From the cell containing the given text, extract its center point as [X, Y] coordinate. 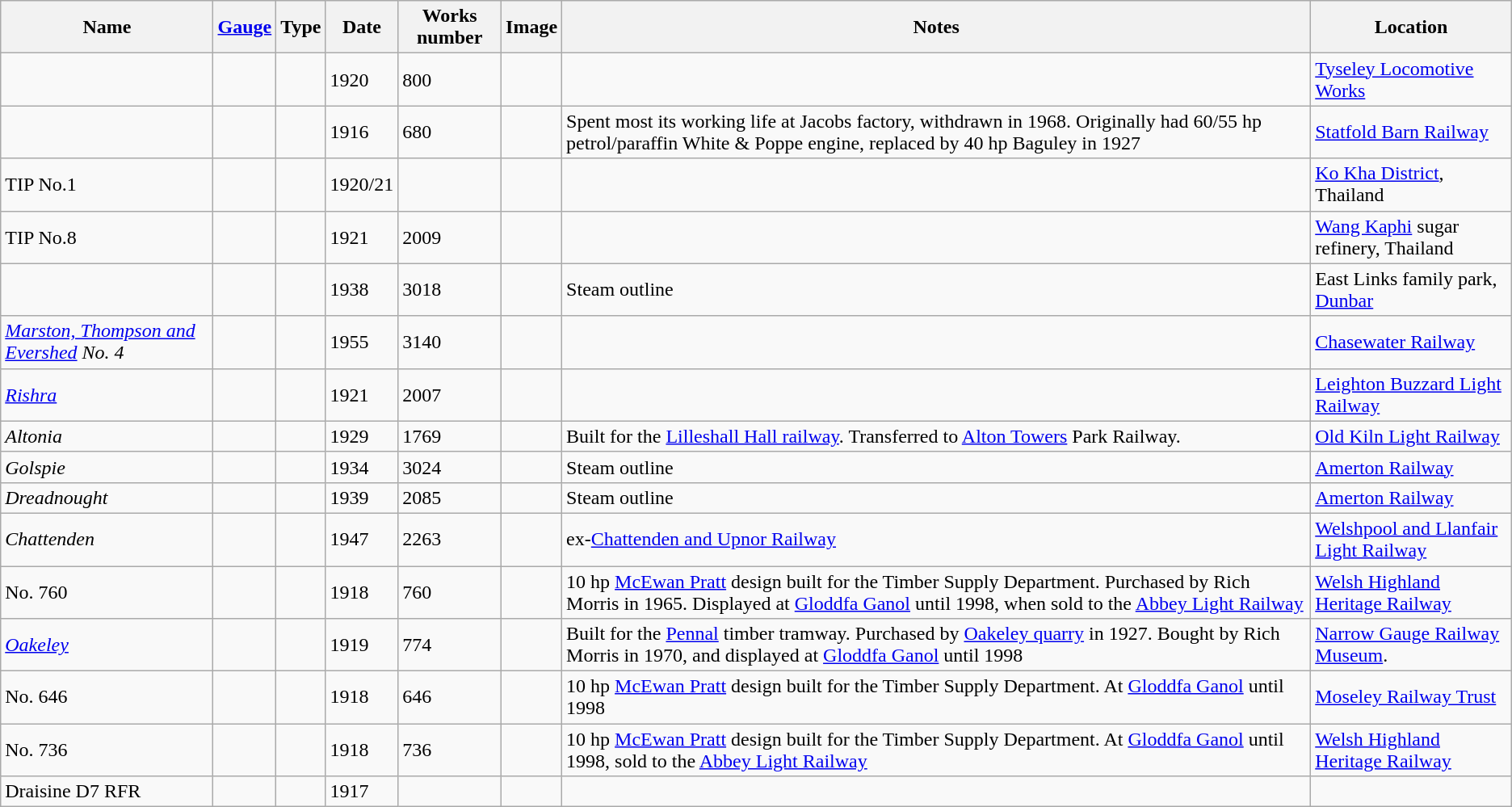
3018 [450, 289]
1929 [362, 436]
680 [450, 132]
Dreadnought [107, 498]
Chasewater Railway [1412, 343]
1916 [362, 132]
736 [450, 750]
646 [450, 698]
Rishra [107, 394]
No. 646 [107, 698]
2085 [450, 498]
Statfold Barn Railway [1412, 132]
2007 [450, 394]
10 hp McEwan Pratt design built for the Timber Supply Department. At Gloddfa Ganol until 1998, sold to the Abbey Light Railway [937, 750]
Image [531, 27]
Name [107, 27]
3140 [450, 343]
No. 736 [107, 750]
Welshpool and Llanfair Light Railway [1412, 540]
Wang Kaphi sugar refinery, Thailand [1412, 237]
800 [450, 79]
Altonia [107, 436]
1955 [362, 343]
Notes [937, 27]
Works number [450, 27]
Chattenden [107, 540]
1917 [362, 792]
Draisine D7 RFR [107, 792]
1938 [362, 289]
1920/21 [362, 184]
East Links family park, Dunbar [1412, 289]
10 hp McEwan Pratt design built for the Timber Supply Department. At Gloddfa Ganol until 1998 [937, 698]
Leighton Buzzard Light Railway [1412, 394]
Tyseley Locomotive Works [1412, 79]
760 [450, 591]
Date [362, 27]
Oakeley [107, 645]
TIP No.8 [107, 237]
Gauge [245, 27]
Built for the Pennal timber tramway. Purchased by Oakeley quarry in 1927. Bought by Rich Morris in 1970, and displayed at Gloddfa Ganol until 1998 [937, 645]
1934 [362, 467]
1919 [362, 645]
1920 [362, 79]
1769 [450, 436]
774 [450, 645]
No. 760 [107, 591]
Built for the Lilleshall Hall railway. Transferred to Alton Towers Park Railway. [937, 436]
3024 [450, 467]
Moseley Railway Trust [1412, 698]
TIP No.1 [107, 184]
Golspie [107, 467]
Narrow Gauge Railway Museum. [1412, 645]
Ko Kha District, Thailand [1412, 184]
Old Kiln Light Railway [1412, 436]
Location [1412, 27]
1939 [362, 498]
2263 [450, 540]
Marston, Thompson and Evershed No. 4 [107, 343]
2009 [450, 237]
Type [300, 27]
ex-Chattenden and Upnor Railway [937, 540]
1947 [362, 540]
